Provide the [x, y] coordinate of the cell's center where the given text is located.  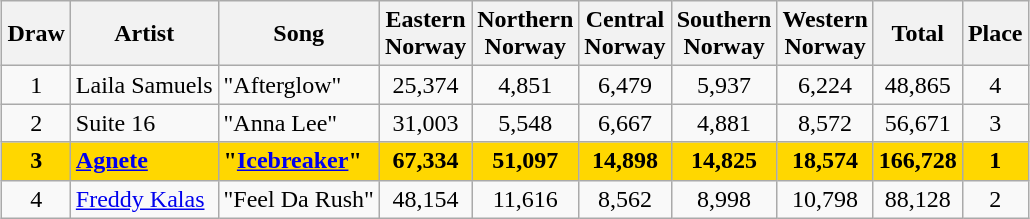
Suite 16 [144, 123]
Agnete [144, 161]
5,548 [526, 123]
Laila Samuels [144, 85]
5,937 [724, 85]
NorthernNorway [526, 34]
51,097 [526, 161]
18,574 [825, 161]
"Afterglow" [298, 85]
WesternNorway [825, 34]
Total [918, 34]
"Feel Da Rush" [298, 199]
48,154 [425, 199]
Artist [144, 34]
SouthernNorway [724, 34]
"Icebreaker" [298, 161]
31,003 [425, 123]
CentralNorway [625, 34]
14,825 [724, 161]
25,374 [425, 85]
10,798 [825, 199]
4,851 [526, 85]
Place [995, 34]
Freddy Kalas [144, 199]
"Anna Lee" [298, 123]
11,616 [526, 199]
67,334 [425, 161]
14,898 [625, 161]
48,865 [918, 85]
6,224 [825, 85]
4,881 [724, 123]
166,728 [918, 161]
8,572 [825, 123]
8,998 [724, 199]
8,562 [625, 199]
Draw [36, 34]
EasternNorway [425, 34]
Song [298, 34]
6,667 [625, 123]
56,671 [918, 123]
88,128 [918, 199]
6,479 [625, 85]
